Scan for the cell matching the given text and deliver its [x, y] coordinate at center. 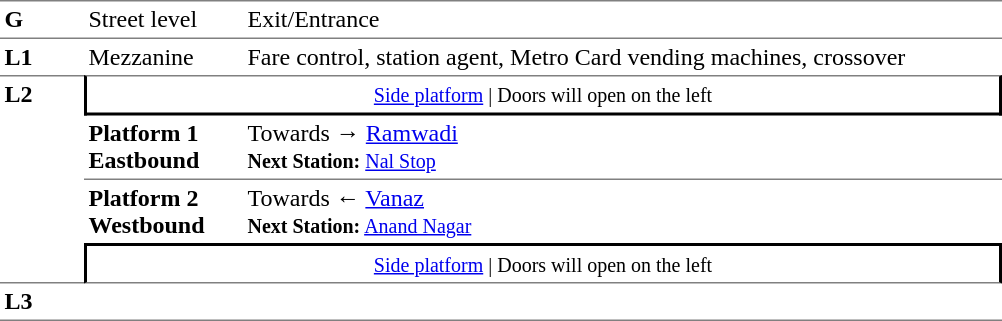
Towards ← VanazNext Station: Anand Nagar [622, 212]
Towards → RamwadiNext Station: Nal Stop [622, 148]
Fare control, station agent, Metro Card vending machines, crossover [622, 57]
Mezzanine [164, 57]
Platform 1Eastbound [164, 148]
L1 [42, 57]
G [42, 20]
Exit/Entrance [622, 20]
L2 [42, 179]
Street level [164, 20]
Platform 2Westbound [164, 212]
